Scan for the cell matching the given text and deliver its (x, y) coordinate at center. 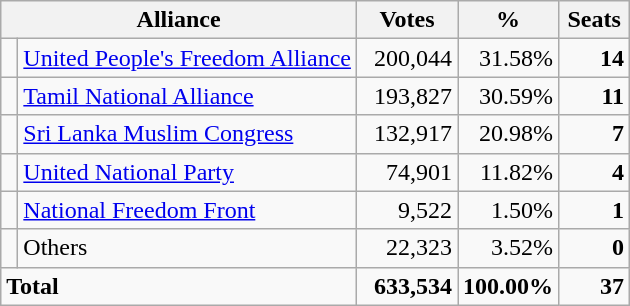
1.50% (508, 210)
Sri Lanka Muslim Congress (188, 134)
Total (179, 286)
30.59% (508, 96)
11 (594, 96)
7 (594, 134)
3.52% (508, 248)
74,901 (406, 172)
132,917 (406, 134)
Alliance (179, 20)
4 (594, 172)
% (508, 20)
9,522 (406, 210)
Votes (406, 20)
20.98% (508, 134)
Seats (594, 20)
22,323 (406, 248)
0 (594, 248)
100.00% (508, 286)
1 (594, 210)
Others (188, 248)
31.58% (508, 58)
37 (594, 286)
Tamil National Alliance (188, 96)
193,827 (406, 96)
11.82% (508, 172)
14 (594, 58)
200,044 (406, 58)
National Freedom Front (188, 210)
United People's Freedom Alliance (188, 58)
United National Party (188, 172)
633,534 (406, 286)
